Locate the cell with the specified text and output its [X, Y] center coordinate. 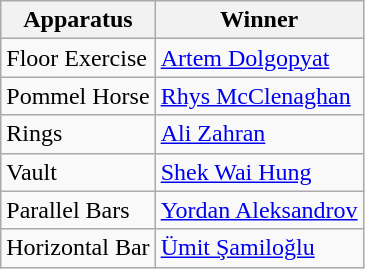
Parallel Bars [78, 210]
Floor Exercise [78, 58]
Horizontal Bar [78, 248]
Shek Wai Hung [259, 172]
Winner [259, 20]
Rhys McClenaghan [259, 96]
Yordan Aleksandrov [259, 210]
Vault [78, 172]
Rings [78, 134]
Apparatus [78, 20]
Artem Dolgopyat [259, 58]
Ali Zahran [259, 134]
Ümit Şamiloğlu [259, 248]
Pommel Horse [78, 96]
